Determine the [X, Y] coordinate at the center of the cell enclosing the given text.  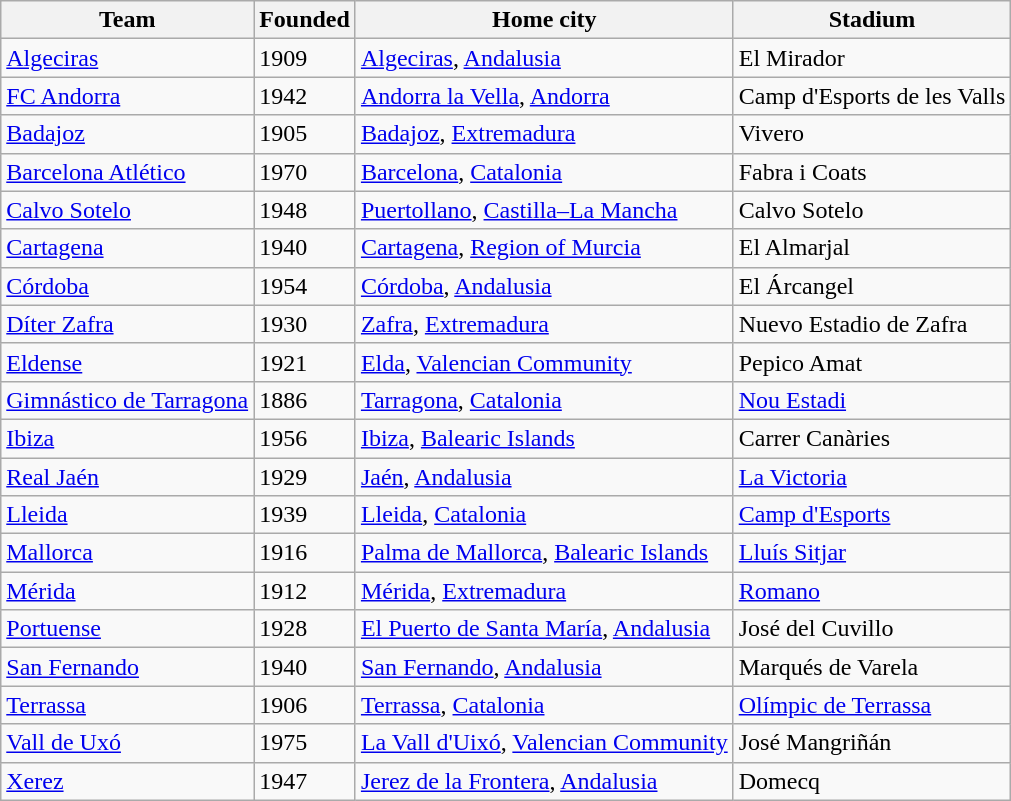
Camp d'Esports [872, 515]
1939 [305, 515]
Fabra i Coats [872, 172]
Badajoz [128, 134]
Gimnástico de Tarragona [128, 400]
Lleida [128, 515]
Terrassa, Catalonia [544, 705]
1930 [305, 324]
1956 [305, 438]
1942 [305, 96]
José Mangriñán [872, 743]
El Almarjal [872, 248]
Founded [305, 20]
Olímpic de Terrassa [872, 705]
San Fernando, Andalusia [544, 667]
Lluís Sitjar [872, 553]
Puertollano, Castilla–La Mancha [544, 210]
La Victoria [872, 477]
Marqués de Varela [872, 667]
1909 [305, 58]
José del Cuvillo [872, 629]
Terrassa [128, 705]
Jerez de la Frontera, Andalusia [544, 781]
1906 [305, 705]
FC Andorra [128, 96]
Ibiza, Balearic Islands [544, 438]
1975 [305, 743]
Andorra la Vella, Andorra [544, 96]
1954 [305, 286]
La Vall d'Uixó, Valencian Community [544, 743]
Ibiza [128, 438]
Nuevo Estadio de Zafra [872, 324]
El Mirador [872, 58]
Barcelona Atlético [128, 172]
1929 [305, 477]
Camp d'Esports de les Valls [872, 96]
Xerez [128, 781]
Romano [872, 591]
Portuense [128, 629]
Domecq [872, 781]
1886 [305, 400]
Barcelona, Catalonia [544, 172]
Team [128, 20]
Córdoba [128, 286]
Córdoba, Andalusia [544, 286]
1921 [305, 362]
Carrer Canàries [872, 438]
Algeciras, Andalusia [544, 58]
Tarragona, Catalonia [544, 400]
San Fernando [128, 667]
Real Jaén [128, 477]
1948 [305, 210]
Lleida, Catalonia [544, 515]
Home city [544, 20]
Badajoz, Extremadura [544, 134]
Vall de Uxó [128, 743]
Elda, Valencian Community [544, 362]
El Árcangel [872, 286]
1970 [305, 172]
1916 [305, 553]
Zafra, Extremadura [544, 324]
Stadium [872, 20]
1928 [305, 629]
El Puerto de Santa María, Andalusia [544, 629]
Vivero [872, 134]
Palma de Mallorca, Balearic Islands [544, 553]
1947 [305, 781]
1912 [305, 591]
1905 [305, 134]
Pepico Amat [872, 362]
Mérida [128, 591]
Nou Estadi [872, 400]
Cartagena, Region of Murcia [544, 248]
Díter Zafra [128, 324]
Eldense [128, 362]
Cartagena [128, 248]
Jaén, Andalusia [544, 477]
Mallorca [128, 553]
Algeciras [128, 58]
Mérida, Extremadura [544, 591]
